Find where the given text appears and provide that cell's center as [X, Y] coordinate. 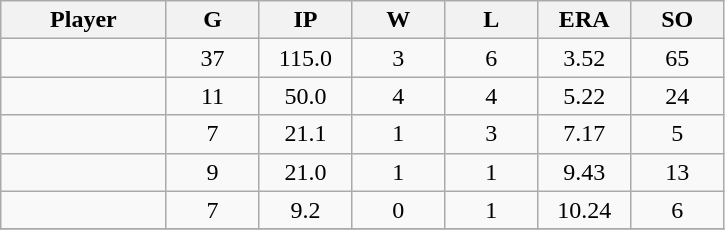
50.0 [306, 96]
G [212, 20]
5.22 [584, 96]
3.52 [584, 58]
13 [678, 172]
24 [678, 96]
IP [306, 20]
W [398, 20]
21.0 [306, 172]
0 [398, 210]
9.2 [306, 210]
9.43 [584, 172]
37 [212, 58]
Player [84, 20]
11 [212, 96]
SO [678, 20]
21.1 [306, 134]
5 [678, 134]
115.0 [306, 58]
ERA [584, 20]
65 [678, 58]
L [492, 20]
9 [212, 172]
7.17 [584, 134]
10.24 [584, 210]
